Extract the [x, y] coordinate from the center of the cell holding the provided text.  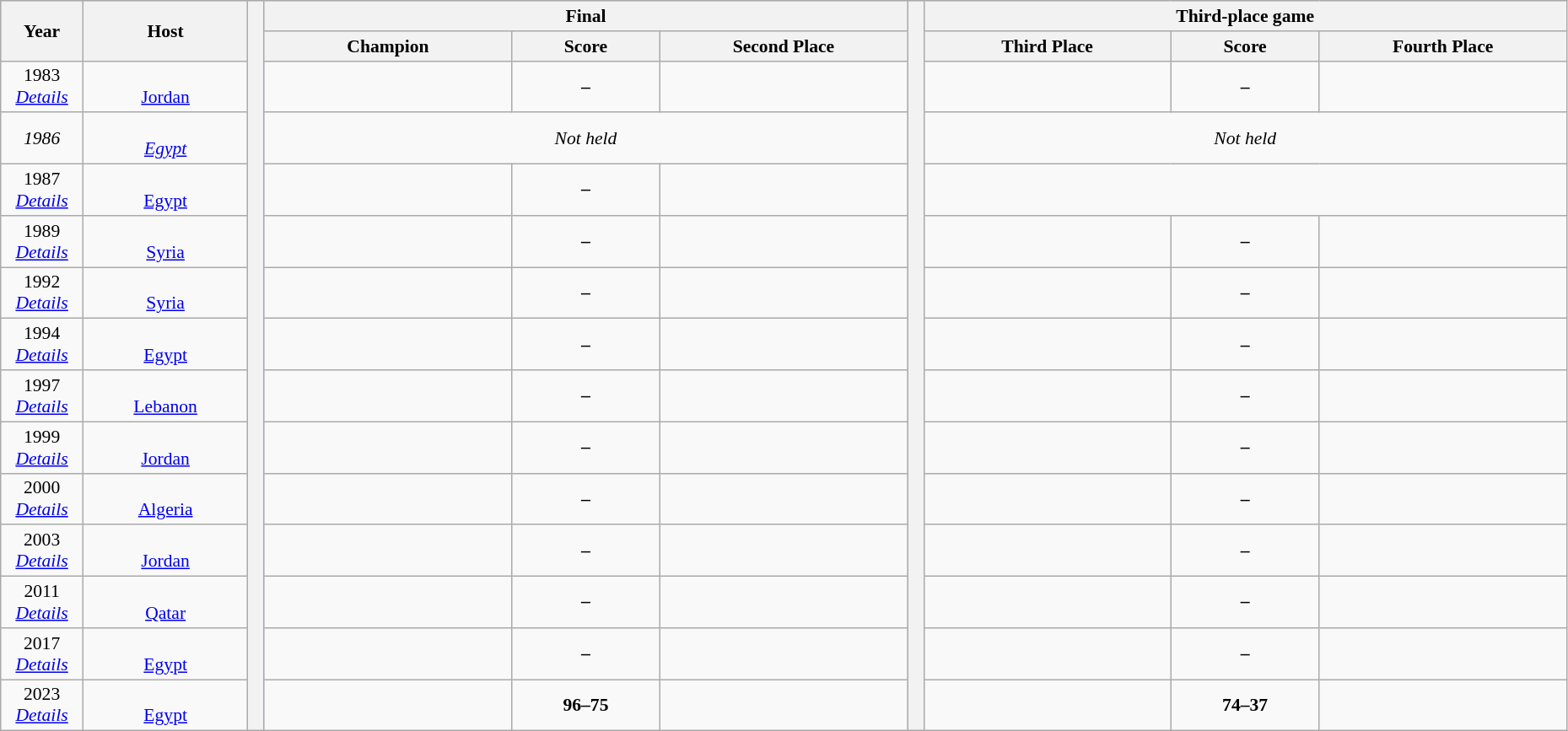
Host [165, 30]
Champion [388, 46]
1983Details [42, 86]
2023Details [42, 705]
Lebanon [165, 396]
1994Details [42, 344]
Algeria [165, 499]
Third Place [1048, 46]
Year [42, 30]
2011Details [42, 602]
1999Details [42, 447]
Fourth Place [1442, 46]
1987Details [42, 191]
Final [585, 16]
Qatar [165, 602]
74–37 [1245, 705]
Third-place game [1245, 16]
2000Details [42, 499]
2003Details [42, 551]
1986 [42, 138]
1989Details [42, 241]
1992Details [42, 293]
2017Details [42, 654]
96–75 [586, 705]
1997Details [42, 396]
Second Place [783, 46]
